Pinpoint the cell where the given text exists, returning its [X, Y] midpoint coordinate. 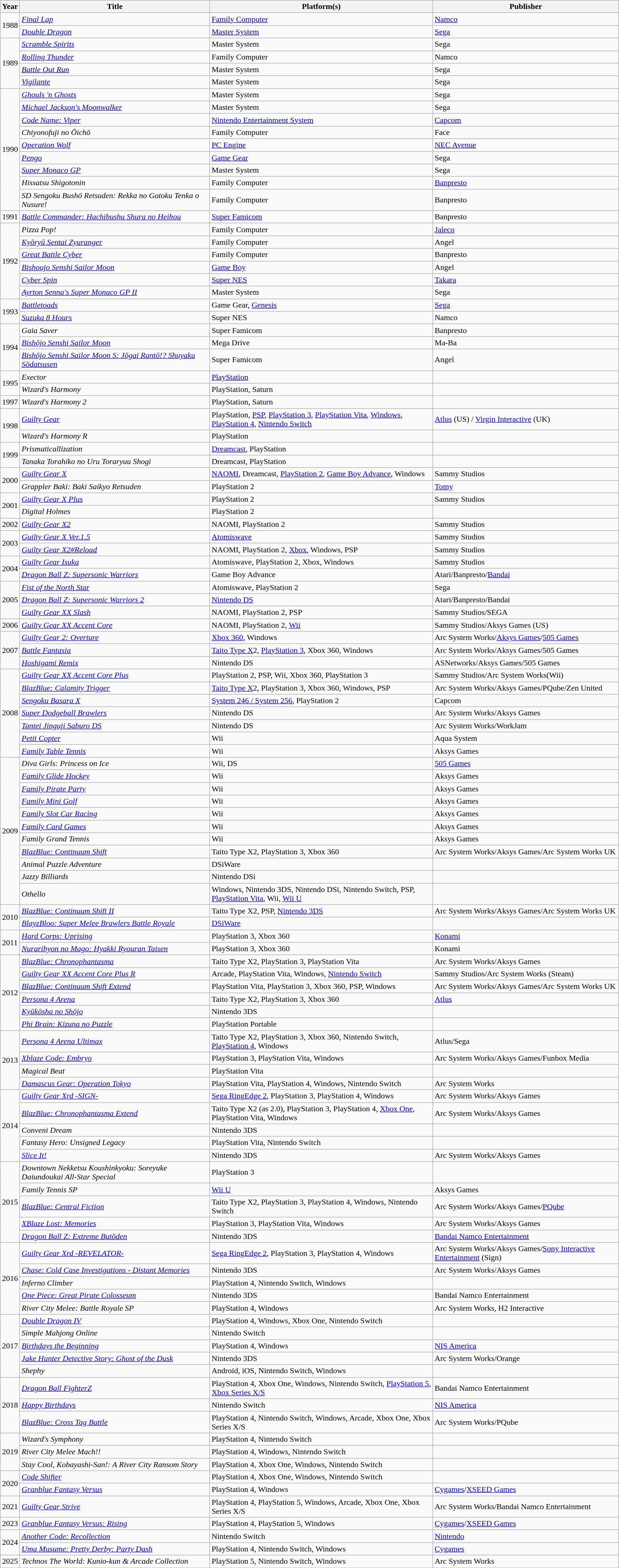
Taito Type X2, PlayStation 3, Xbox 360, Nintendo Switch, PlayStation 4, Windows [321, 1041]
Windows, Nintendo 3DS, Nintendo DSi, Nintendo Switch, PSP, PlayStation Vita, Wii, Wii U [321, 894]
Hissatsu Shigotonin [115, 183]
Aqua System [526, 738]
Petit Copter [115, 738]
1991 [10, 217]
Sammy Studios/Aksys Games (US) [526, 625]
Family Tennis SP [115, 1189]
Guilty Gear X2 [115, 524]
Damascus Gear: Operation Tokyo [115, 1083]
Diva Girls: Princess on Ice [115, 763]
Tomy [526, 487]
Hard Corps: Uprising [115, 936]
1998 [10, 425]
NEC Avenue [526, 145]
2010 [10, 917]
2019 [10, 1452]
Guilty Gear XX Accent Core Plus R [115, 974]
BlazBlue: Central Fiction [115, 1207]
ASNetworks/Aksys Games/505 Games [526, 663]
Conveni Dream [115, 1130]
PlayStation 4, Windows, Xbox One, Nintendo Switch [321, 1321]
1992 [10, 261]
Shephy [115, 1371]
Great Battle Cyber [115, 255]
Bishoujo Senshi Sailor Moon [115, 267]
Atomiswave [321, 537]
Wizard's Harmony 2 [115, 402]
Nintendo [526, 1536]
Battle Commander: Hachibushu Shura no Heihou [115, 217]
BlazBlue: Calamity Trigger [115, 688]
1995 [10, 383]
2008 [10, 713]
River City Melee Mach!! [115, 1452]
BlazBlue: Continuum Shift II [115, 911]
1988 [10, 25]
Title [115, 7]
Nintendo DSi [321, 877]
Xbox 360, Windows [321, 638]
Operation Wolf [115, 145]
PlayStation 2, PSP, Wii, Xbox 360, PlayStation 3 [321, 675]
Othello [115, 894]
Game Boy [321, 267]
Scramble Spirits [115, 44]
Guilty Gear X Ver.1.5 [115, 537]
Family Glide Hockey [115, 776]
Sammy Studios/Arc System Works (Steam) [526, 974]
Double Dragon IV [115, 1321]
Guilty Gear XX Accent Core Plus [115, 675]
Uma Musume: Pretty Derby: Party Dash [115, 1549]
Animal Puzzle Adventure [115, 864]
2018 [10, 1405]
Stay Cool, Kobayashi-San!: A River City Ransom Story [115, 1464]
2006 [10, 625]
Arc System Works/WorkJam [526, 726]
Dragon Ball Z: Supersonic Warriors 2 [115, 600]
Sengoku Basara X [115, 700]
Super Monaco GP [115, 170]
1997 [10, 402]
Persona 4 Arena Ultimax [115, 1041]
Bishōjo Senshi Sailor Moon S: Jōgai Rantō!? Shuyaku Sōdatsusen [115, 360]
2007 [10, 650]
Ma-Ba [526, 343]
Jaleco [526, 230]
Guilty Gear Isuka [115, 562]
Guilty Gear XX Slash [115, 613]
Technos The World: Kunio-kun & Arcade Collection [115, 1561]
Taito Type X2, PlayStation 3, PlayStation 4, Windows, Nintendo Switch [321, 1207]
Taito Type X2, PlayStation 3, Xbox 360, Windows [321, 650]
1994 [10, 347]
2004 [10, 568]
2014 [10, 1126]
River City Melee: Battle Royale SP [115, 1308]
Arc System Works, H2 Interactive [526, 1308]
Prismaticallization [115, 449]
Cygames [526, 1549]
Double Dragon [115, 32]
Exector [115, 377]
PlayStation, PSP, PlayStation 3, PlayStation Vita, Windows, PlayStation 4, Nintendo Switch [321, 419]
Year [10, 7]
Takara [526, 280]
505 Games [526, 763]
2023 [10, 1524]
Suzuka 8 Hours [115, 318]
Pizza Pop! [115, 230]
NAOMI, PlayStation 2, PSP [321, 613]
Arc System Works/Aksys Games/PQube/Zen United [526, 688]
Sammy Studios/SEGA [526, 613]
2005 [10, 600]
Super Dodgeball Brawlers [115, 713]
2025 [10, 1561]
Arc System Works/Aksys Games/Funbox Media [526, 1058]
Final Lap [115, 19]
1999 [10, 455]
NAOMI, Dreamcast, PlayStation 2, Game Boy Advance, Windows [321, 474]
Arc System Works/PQube [526, 1422]
Wii, DS [321, 763]
SD Sengoku Bushō Retsuden: Rekka no Gotoku Tenka o Nusure! [115, 200]
Rolling Thunder [115, 57]
Family Pirate Party [115, 789]
PlayStation 4, Nintendo Switch, Windows, Arcade, Xbox One, Xbox Series X/S [321, 1422]
Jake Hunter Detective Story: Ghost of the Dusk [115, 1358]
2015 [10, 1202]
Atlus/Sega [526, 1041]
2016 [10, 1279]
Tantei Jinguji Saburo DS [115, 726]
Guilty Gear XX Accent Core [115, 625]
Battle Out Run [115, 69]
Downtown Nekketsu Koushinkyoku: Soreyuke Daiundoukai All-Star Special [115, 1172]
Nintendo Entertainment System [321, 120]
Bishōjo Senshi Sailor Moon [115, 343]
Taito Type X2, PSP, Nintendo 3DS [321, 911]
2003 [10, 543]
Nurarihyon no Mago: Hyakki Ryouran Taisen [115, 949]
Face [526, 132]
One Piece: Great Pirate Colosseum [115, 1295]
Taito Type X2, PlayStation 3, Xbox 360, Windows, PSP [321, 688]
Digital Holmes [115, 512]
Hoshigami Remix [115, 663]
2002 [10, 524]
Phi Brain: Kizuna no Puzzle [115, 1024]
Dragon Ball Z: Supersonic Warriors [115, 574]
PlayStation Vita [321, 1071]
NAOMI, PlayStation 2, Wii [321, 625]
BlazBlue: Chronophantasma [115, 961]
Another Code: Recollection [115, 1536]
Family Mini Golf [115, 801]
Slice It! [115, 1155]
Inferno Climber [115, 1283]
Persona 4 Arena [115, 999]
Guilty Gear X Plus [115, 499]
Sammy Studios/Arc System Works(Wii) [526, 675]
2024 [10, 1543]
PlayStation Portable [321, 1024]
Dragon Ball FighterZ [115, 1388]
Fantasy Hero: Unsigned Legacy [115, 1143]
Kyūkōsha no Shōjo [115, 1012]
Xblaze Code: Embryo [115, 1058]
Family Card Games [115, 826]
Game Gear [321, 158]
BlazBlue: Cross Tag Battle [115, 1422]
Family Slot Car Racing [115, 814]
Simple Mahjong Online [115, 1333]
Wizard's Harmony R [115, 436]
PlayStation 4, PlayStation 5, Windows, Arcade, Xbox One, Xbox Series X/S [321, 1507]
Arc System Works/Orange [526, 1358]
Battle Fantasia [115, 650]
Cyber Spin [115, 280]
PlayStation Vita, PlayStation 3, Xbox 360, PSP, Windows [321, 986]
Granblue Fantasy Versus [115, 1490]
BlayzBloo: Super Melee Brawlers Battle Royale [115, 923]
1990 [10, 149]
System 246 / System 256, PlayStation 2 [321, 700]
Game Gear, Genesis [321, 305]
Guilty Gear 2: Overture [115, 638]
Atomiswave, PlayStation 2 [321, 587]
Kyōryū Sentai Zyuranger [115, 242]
Gaia Saver [115, 330]
Tanaka Torahiko no Uru Toraryuu Shogi [115, 461]
Code Name: Viper [115, 120]
Dragon Ball Z: Extreme Butōden [115, 1236]
2017 [10, 1346]
Android, iOS, Nintendo Switch, Windows [321, 1371]
1993 [10, 311]
BlazBlue: Continuum Shift Extend [115, 986]
Atlus (US) / Virgin Interactive (UK) [526, 419]
Battletoads [115, 305]
2020 [10, 1483]
Wizard's Symphony [115, 1439]
Guilty Gear Xrd -SIGN- [115, 1096]
Chase: Cold Case Investigations - Distant Memories [115, 1270]
Ayrton Senna's Super Monaco GP II [115, 292]
Pengo [115, 158]
Guilty Gear [115, 419]
Arc System Works/Aksys Games/Sony Interactive Entertainment (Sign) [526, 1253]
Guilty Gear X2#Reload [115, 549]
Guilty Gear Strive [115, 1507]
Guilty Gear Xrd -REVELATOR- [115, 1253]
Happy Birthdays [115, 1405]
Wii U [321, 1189]
2001 [10, 505]
Ghouls 'n Ghosts [115, 95]
Arcade, PlayStation Vita, Windows, Nintendo Switch [321, 974]
Family Grand Tennis [115, 839]
2009 [10, 831]
2013 [10, 1060]
Chiyonofuji no Ōichō [115, 132]
PlayStation 4, Windows, Nintendo Switch [321, 1452]
2021 [10, 1507]
BlazBlue: Chronophantasma Extend [115, 1113]
Family Table Tennis [115, 751]
PlayStation Vita, Nintendo Switch [321, 1143]
Michael Jackson's Moonwalker [115, 107]
Fist of the North Star [115, 587]
Arc System Works/Aksys Games/PQube [526, 1207]
2012 [10, 993]
Magical Beat [115, 1071]
Birthdays the Beginning [115, 1346]
NAOMI, PlayStation 2 [321, 524]
Arc System Works/Bandai Namco Entertainment [526, 1507]
Grappler Baki: Baki Saikyo Retsuden [115, 487]
XBlaze Lost: Memories [115, 1223]
NAOMI, PlayStation 2, Xbox, Windows, PSP [321, 549]
PlayStation Vita, PlayStation 4, Windows, Nintendo Switch [321, 1083]
Atomiswave, PlayStation 2, Xbox, Windows [321, 562]
Mega Drive [321, 343]
Game Boy Advance [321, 574]
PlayStation 5, Nintendo Switch, Windows [321, 1561]
Publisher [526, 7]
Guilty Gear X [115, 474]
Atlus [526, 999]
PlayStation 4, Nintendo Switch [321, 1439]
PlayStation 3 [321, 1172]
PC Engine [321, 145]
Vigilante [115, 82]
PlayStation 4, Xbox One, Windows, Nintendo Switch, PlayStation 5, Xbox Series X/S [321, 1388]
PlayStation 4, PlayStation 5, Windows [321, 1524]
BlazBlue: Continuum Shift [115, 852]
2011 [10, 942]
2000 [10, 480]
Taito Type X2 (as 2.0), PlayStation 3, PlayStation 4, Xbox One, PlayStation Vita, Windows [321, 1113]
Wizard's Harmony [115, 390]
Platform(s) [321, 7]
Taito Type X2, PlayStation 3, PlayStation Vita [321, 961]
Jazzy Billiards [115, 877]
1989 [10, 63]
Granblue Fantasy Versus: Rising [115, 1524]
Code Shifter [115, 1477]
